Scan for the cell matching the given text and deliver its (X, Y) coordinate at center. 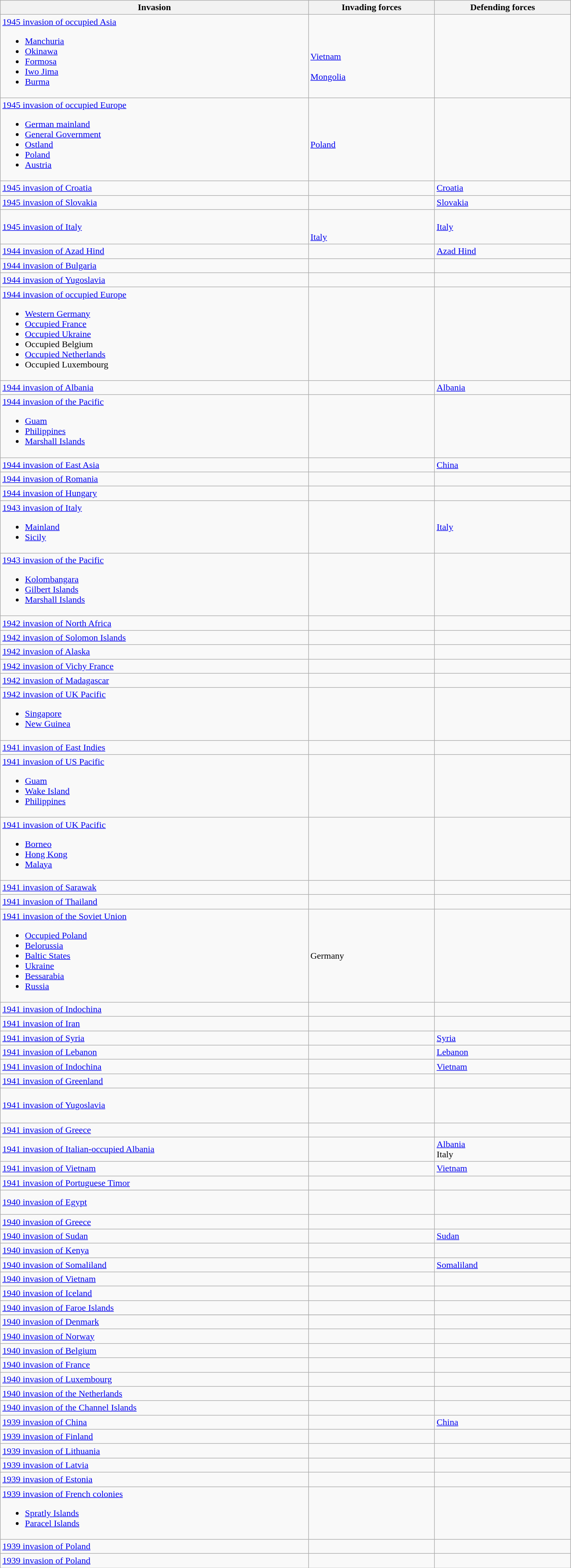
Lebanon (503, 1052)
1939 invasion of Finland (154, 1436)
1944 invasion of the PacificGuamPhilippinesMarshall Islands (154, 426)
1941 invasion of the Soviet UnionOccupied PolandBelorussiaBaltic StatesUkraineBessarabiaRussia (154, 955)
1939 invasion of Estonia (154, 1479)
1941 invasion of US PacificGuamWake IslandPhilippines (154, 786)
1941 invasion of Vietnam (154, 1169)
1940 invasion of the Netherlands (154, 1393)
1945 invasion of occupied AsiaManchuriaOkinawaFormosaIwo JimaBurma (154, 56)
1940 invasion of Vietnam (154, 1279)
1939 invasion of Lithuania (154, 1451)
1941 invasion of Yugoslavia (154, 1105)
1941 invasion of Thailand (154, 902)
1940 invasion of Greece (154, 1222)
1944 invasion of occupied EuropeWestern GermanyOccupied FranceOccupied UkraineOccupied BelgiumOccupied NetherlandsOccupied Luxembourg (154, 334)
1941 invasion of Lebanon (154, 1052)
1940 invasion of Somaliland (154, 1265)
Slovakia (503, 202)
1942 invasion of Solomon Islands (154, 638)
1940 invasion of Denmark (154, 1322)
1944 invasion of Azad Hind (154, 251)
Somaliland (503, 1265)
Germany (371, 955)
1940 invasion of France (154, 1365)
Poland (371, 139)
1945 invasion of Croatia (154, 188)
1940 invasion of Luxembourg (154, 1379)
1944 invasion of Romania (154, 479)
Croatia (503, 188)
1944 invasion of Bulgaria (154, 266)
Syria (503, 1038)
1945 invasion of Slovakia (154, 202)
1940 invasion of the Channel Islands (154, 1408)
1944 invasion of Yugoslavia (154, 280)
1944 invasion of Albania (154, 387)
Defending forces (503, 8)
1940 invasion of Egypt (154, 1202)
1943 invasion of ItalyMainlandSicily (154, 527)
1940 invasion of Iceland (154, 1293)
1942 invasion of Vichy France (154, 666)
1941 invasion of Syria (154, 1038)
1940 invasion of Sudan (154, 1236)
Albania (503, 387)
1939 invasion of French coloniesSpratly IslandsParacel Islands (154, 1513)
1941 invasion of UK PacificBorneoHong KongMalaya (154, 849)
1943 invasion of the PacificKolombangaraGilbert IslandsMarshall Islands (154, 584)
1939 invasion of Latvia (154, 1465)
1945 invasion of Italy (154, 227)
1941 invasion of Sarawak (154, 887)
1940 invasion of Kenya (154, 1250)
1942 invasion of Alaska (154, 652)
Invasion (154, 8)
Sudan (503, 1236)
1940 invasion of Norway (154, 1336)
Vietnam Mongolia (371, 56)
1940 invasion of Belgium (154, 1351)
Albania Italy (503, 1149)
1941 invasion of Portuguese Timor (154, 1183)
1942 invasion of UK PacificSingaporeNew Guinea (154, 714)
1945 invasion of occupied EuropeGerman mainlandGeneral GovernmentOstlandPolandAustria (154, 139)
1941 invasion of Greenland (154, 1081)
1941 invasion of Iran (154, 1024)
1944 invasion of Hungary (154, 493)
1944 invasion of East Asia (154, 464)
Azad Hind (503, 251)
1941 invasion of Greece (154, 1130)
1942 invasion of North Africa (154, 623)
1942 invasion of Madagascar (154, 680)
1939 invasion of China (154, 1422)
Invading forces (371, 8)
1941 invasion of Italian-occupied Albania (154, 1149)
1940 invasion of Faroe Islands (154, 1308)
1941 invasion of East Indies (154, 747)
